Return the (X, Y) coordinate for the center point of the cell that contains the specified text.  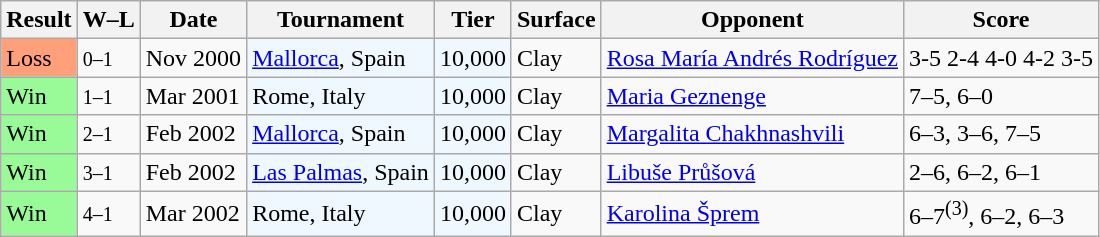
Mar 2001 (193, 96)
Surface (556, 20)
6–7(3), 6–2, 6–3 (1000, 214)
7–5, 6–0 (1000, 96)
1–1 (108, 96)
0–1 (108, 58)
Mar 2002 (193, 214)
Nov 2000 (193, 58)
Date (193, 20)
3-5 2-4 4-0 4-2 3-5 (1000, 58)
Maria Geznenge (752, 96)
Tournament (341, 20)
2–1 (108, 134)
Libuše Průšová (752, 172)
6–3, 3–6, 7–5 (1000, 134)
Score (1000, 20)
2–6, 6–2, 6–1 (1000, 172)
3–1 (108, 172)
Result (39, 20)
Opponent (752, 20)
W–L (108, 20)
Las Palmas, Spain (341, 172)
Margalita Chakhnashvili (752, 134)
Loss (39, 58)
Rosa María Andrés Rodríguez (752, 58)
Karolina Šprem (752, 214)
Tier (472, 20)
4–1 (108, 214)
